Detect which cell encompasses the target text, then output its [x, y] center coordinate. 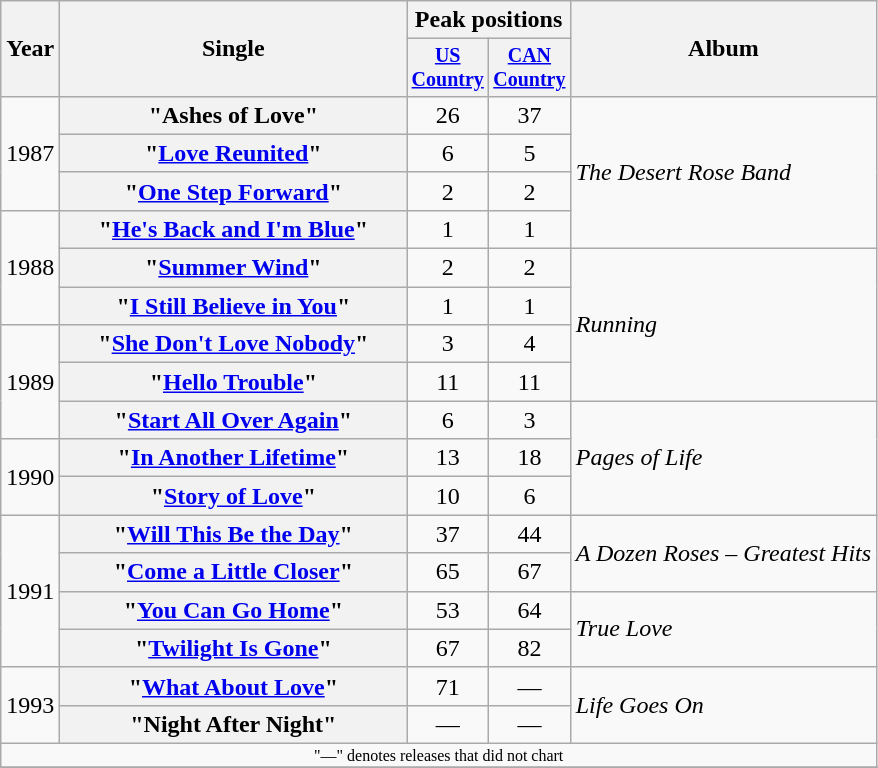
"I Still Believe in You" [234, 306]
Album [723, 49]
US Country [448, 68]
The Desert Rose Band [723, 172]
Peak positions [488, 20]
"Summer Wind" [234, 268]
Running [723, 325]
5 [530, 153]
Year [30, 49]
1988 [30, 267]
"Twilight Is Gone" [234, 648]
"—" denotes releases that did not chart [439, 755]
Pages of Life [723, 458]
"You Can Go Home" [234, 610]
Life Goes On [723, 705]
"Come a Little Closer" [234, 572]
"Hello Trouble" [234, 382]
"He's Back and I'm Blue" [234, 229]
"Ashes of Love" [234, 115]
"What About Love" [234, 686]
"Story of Love" [234, 496]
True Love [723, 629]
64 [530, 610]
82 [530, 648]
"In Another Lifetime" [234, 458]
26 [448, 115]
"Love Reunited" [234, 153]
65 [448, 572]
44 [530, 534]
1987 [30, 153]
53 [448, 610]
"Will This Be the Day" [234, 534]
18 [530, 458]
"One Step Forward" [234, 191]
A Dozen Roses – Greatest Hits [723, 553]
4 [530, 344]
10 [448, 496]
13 [448, 458]
Single [234, 49]
CAN Country [530, 68]
"Night After Night" [234, 724]
1989 [30, 382]
1990 [30, 477]
71 [448, 686]
"She Don't Love Nobody" [234, 344]
"Start All Over Again" [234, 420]
1993 [30, 705]
1991 [30, 591]
